Search for the cell housing the specified text and yield its (X, Y) center coordinate. 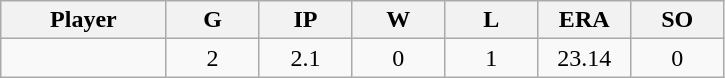
G (212, 20)
Player (84, 20)
1 (492, 58)
2.1 (306, 58)
23.14 (584, 58)
W (398, 20)
IP (306, 20)
SO (678, 20)
2 (212, 58)
ERA (584, 20)
L (492, 20)
